Identify which cell holds the provided text, then report its (x, y) central coordinate. 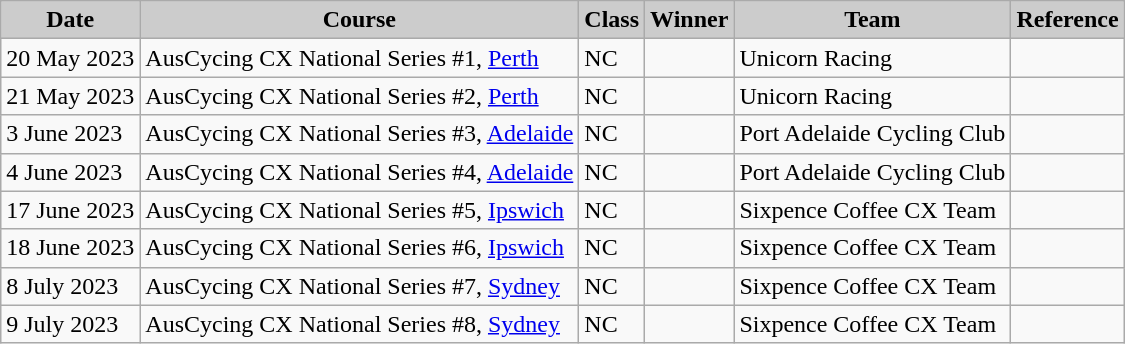
8 July 2023 (70, 286)
3 June 2023 (70, 134)
AusCycing CX National Series #7, Sydney (360, 286)
20 May 2023 (70, 58)
Course (360, 20)
Winner (690, 20)
AusCycing CX National Series #5, Ipswich (360, 210)
Reference (1068, 20)
9 July 2023 (70, 324)
AusCycing CX National Series #6, Ipswich (360, 248)
Team (872, 20)
18 June 2023 (70, 248)
17 June 2023 (70, 210)
AusCycing CX National Series #3, Adelaide (360, 134)
AusCycing CX National Series #8, Sydney (360, 324)
AusCycing CX National Series #2, Perth (360, 96)
4 June 2023 (70, 172)
21 May 2023 (70, 96)
AusCycing CX National Series #4, Adelaide (360, 172)
Class (612, 20)
AusCycing CX National Series #1, Perth (360, 58)
Date (70, 20)
